Output the [X, Y] coordinate of the center of the cell containing the given text.  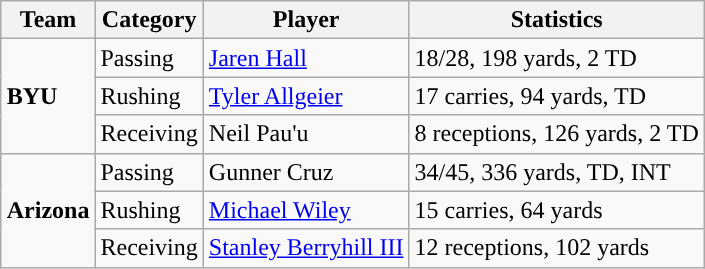
Category [149, 20]
Gunner Cruz [306, 172]
Team [48, 20]
Statistics [556, 20]
BYU [48, 96]
Stanley Berryhill III [306, 248]
34/45, 336 yards, TD, INT [556, 172]
Jaren Hall [306, 58]
17 carries, 94 yards, TD [556, 96]
15 carries, 64 yards [556, 210]
8 receptions, 126 yards, 2 TD [556, 134]
18/28, 198 yards, 2 TD [556, 58]
Tyler Allgeier [306, 96]
12 receptions, 102 yards [556, 248]
Player [306, 20]
Arizona [48, 210]
Michael Wiley [306, 210]
Neil Pau'u [306, 134]
